Locate the cell with the specified text and output its [X, Y] center coordinate. 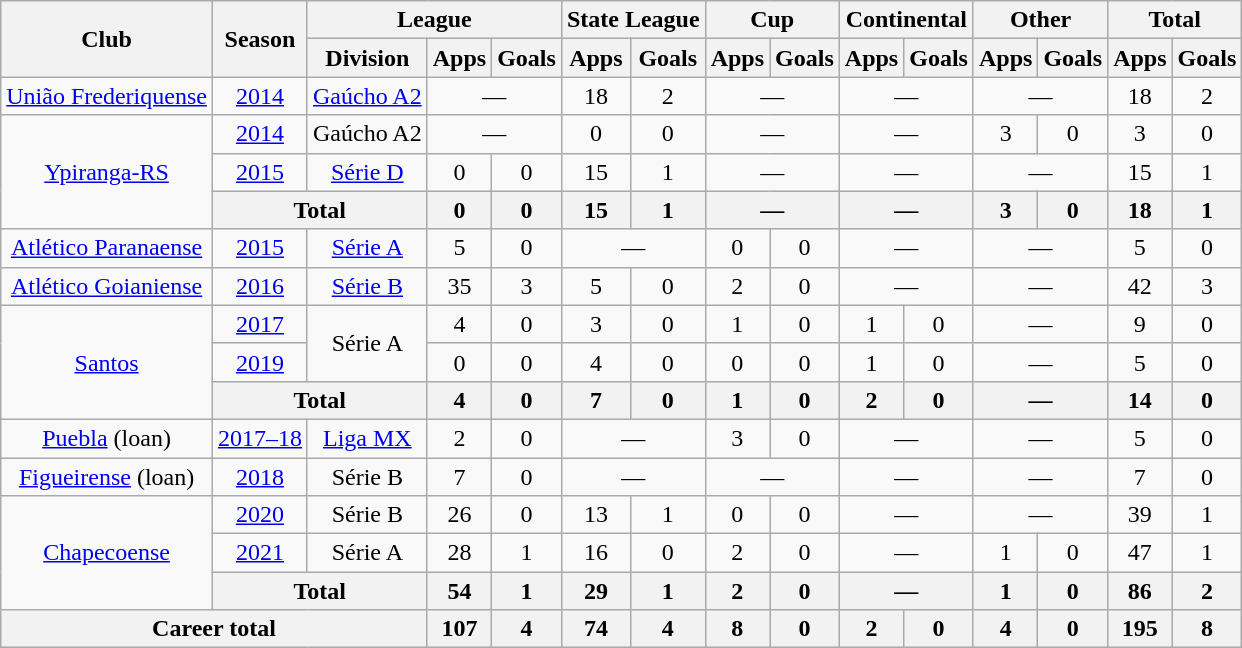
Figueirense (loan) [107, 477]
42 [1140, 286]
86 [1140, 591]
Atlético Paranaense [107, 248]
13 [596, 515]
Chapecoense [107, 553]
74 [596, 629]
Liga MX [367, 438]
26 [459, 515]
Cup [772, 20]
Série D [367, 172]
16 [596, 553]
9 [1140, 324]
Atlético Goianiense [107, 286]
União Frederiquense [107, 96]
Club [107, 39]
Other [1040, 20]
2019 [260, 362]
107 [459, 629]
14 [1140, 400]
47 [1140, 553]
Continental [906, 20]
Division [367, 58]
39 [1140, 515]
Ypiranga-RS [107, 172]
State League [633, 20]
195 [1140, 629]
2017–18 [260, 438]
Puebla (loan) [107, 438]
28 [459, 553]
29 [596, 591]
2018 [260, 477]
Santos [107, 362]
2020 [260, 515]
2016 [260, 286]
2017 [260, 324]
Career total [214, 629]
2021 [260, 553]
Season [260, 39]
League [434, 20]
35 [459, 286]
54 [459, 591]
